Find where the given text appears and provide that cell's center as [x, y] coordinate. 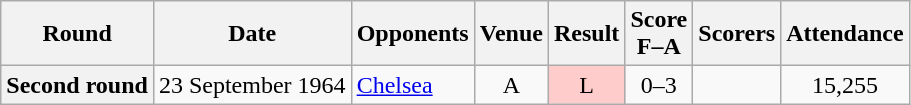
Opponents [412, 34]
Result [586, 34]
Date [252, 34]
15,255 [845, 85]
Chelsea [412, 85]
Second round [78, 85]
A [511, 85]
Round [78, 34]
Attendance [845, 34]
ScoreF–A [659, 34]
L [586, 85]
23 September 1964 [252, 85]
Venue [511, 34]
0–3 [659, 85]
Scorers [737, 34]
